Scan for the cell matching the given text and deliver its (x, y) coordinate at center. 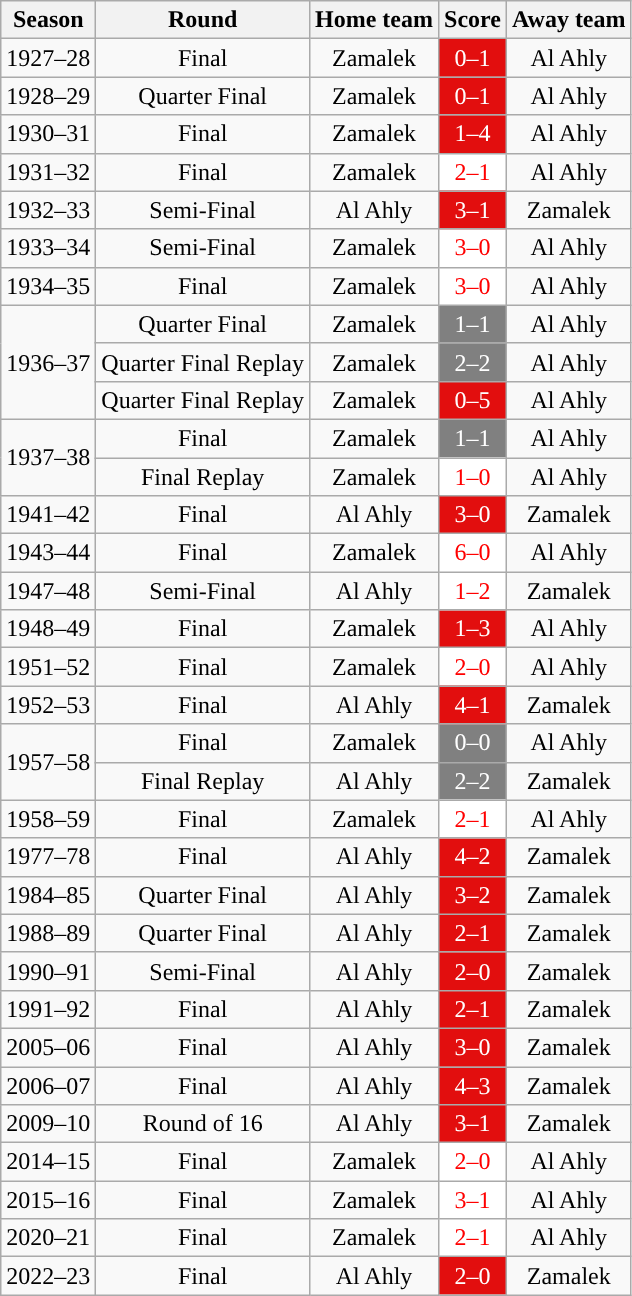
1958–59 (48, 819)
2009–10 (48, 1124)
1937–38 (48, 457)
2020–21 (48, 1238)
1952–53 (48, 705)
4–3 (473, 1085)
Score (473, 20)
1932–33 (48, 210)
1941–42 (48, 515)
1943–44 (48, 553)
1990–91 (48, 971)
1–3 (473, 629)
Round of 16 (203, 1124)
0–5 (473, 400)
1957–58 (48, 762)
1928–29 (48, 96)
2022–23 (48, 1276)
Round (203, 20)
1–0 (473, 477)
2015–16 (48, 1200)
0–0 (473, 743)
3–2 (473, 895)
1991–92 (48, 1009)
1947–48 (48, 591)
1977–78 (48, 857)
1–4 (473, 134)
2014–15 (48, 1162)
1936–37 (48, 362)
6–0 (473, 553)
Season (48, 20)
2006–07 (48, 1085)
1934–35 (48, 286)
1931–32 (48, 172)
4–1 (473, 705)
1927–28 (48, 58)
1951–52 (48, 667)
1948–49 (48, 629)
1984–85 (48, 895)
4–2 (473, 857)
Home team (374, 20)
1–2 (473, 591)
1933–34 (48, 248)
Away team (568, 20)
2005–06 (48, 1047)
1930–31 (48, 134)
1988–89 (48, 933)
